Provide the [x, y] coordinate of the cell's center where the given text is located.  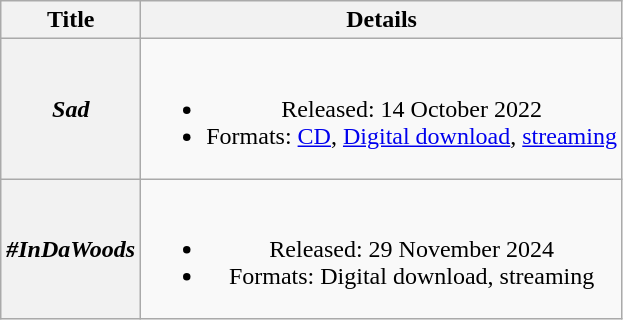
Released: 29 November 2024Formats: Digital download, streaming [382, 249]
#InDaWoods [71, 249]
Sad [71, 109]
Released: 14 October 2022Formats: CD, Digital download, streaming [382, 109]
Title [71, 20]
Details [382, 20]
